Return (x, y) of the center of cell containing provided text 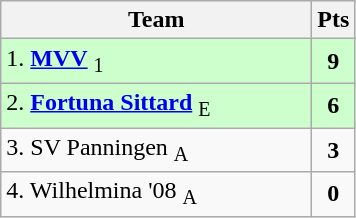
3. SV Panningen A (156, 150)
Pts (334, 20)
9 (334, 61)
0 (334, 194)
1. MVV 1 (156, 61)
4. Wilhelmina '08 A (156, 194)
3 (334, 150)
Team (156, 20)
2. Fortuna Sittard E (156, 105)
6 (334, 105)
